Identify which cell holds the provided text, then report its (X, Y) central coordinate. 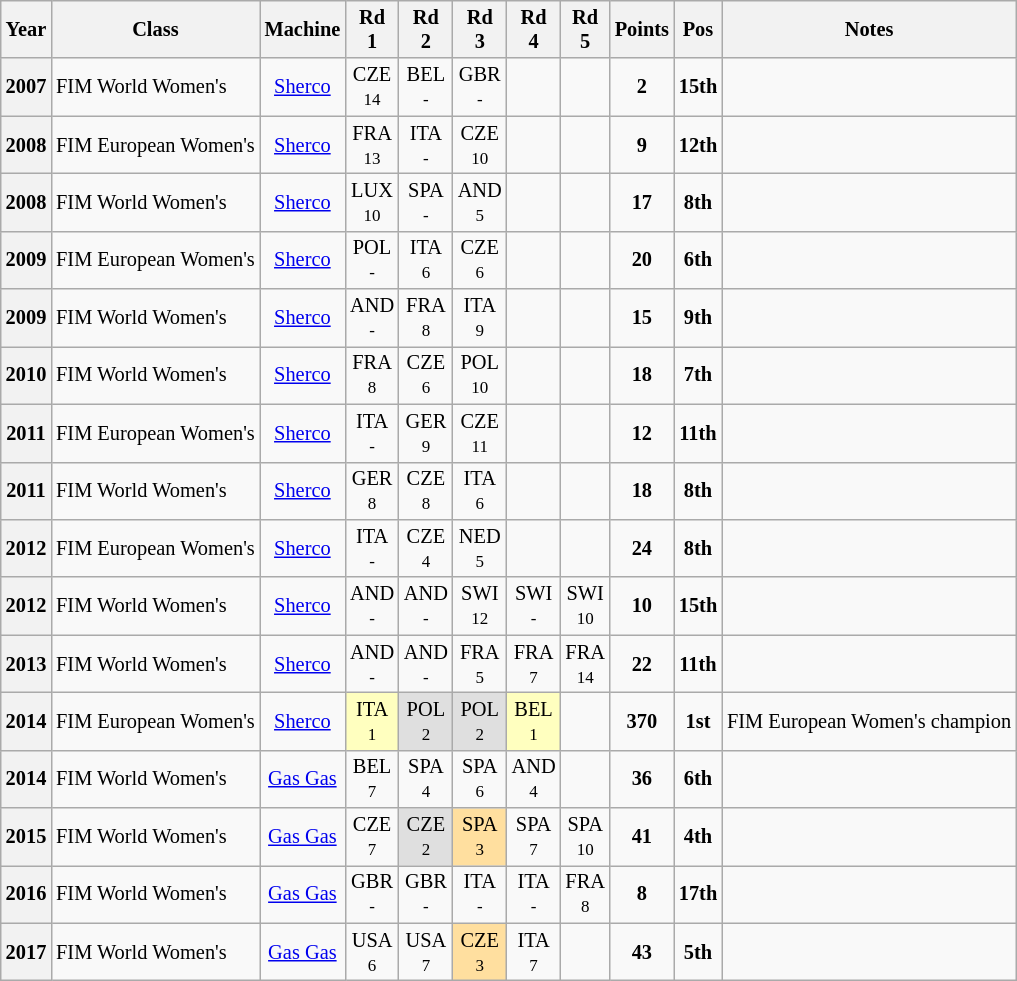
FRA5 (480, 664)
12th (698, 145)
12 (642, 433)
CZE3 (480, 952)
Rd4 (534, 29)
SPA- (426, 202)
GER8 (372, 491)
24 (642, 548)
2 (642, 87)
CZE11 (480, 433)
370 (642, 721)
20 (642, 260)
USA7 (426, 952)
Rd3 (480, 29)
Rd5 (584, 29)
CZE7 (372, 837)
FRA7 (534, 664)
POL10 (480, 375)
8 (642, 894)
2015 (26, 837)
ITA7 (534, 952)
CZE4 (426, 548)
CZE10 (480, 145)
41 (642, 837)
Rd2 (426, 29)
1st (698, 721)
BEL- (426, 87)
Machine (303, 29)
SPA4 (426, 779)
2007 (26, 87)
SPA6 (480, 779)
17th (698, 894)
2010 (26, 375)
CZE8 (426, 491)
Notes (869, 29)
ITA1 (372, 721)
7th (698, 375)
9 (642, 145)
SWI12 (480, 606)
Class (155, 29)
AND5 (480, 202)
9th (698, 318)
SWI- (534, 606)
Pos (698, 29)
FRA13 (372, 145)
AND4 (534, 779)
2016 (26, 894)
43 (642, 952)
2013 (26, 664)
5th (698, 952)
4th (698, 837)
2017 (26, 952)
USA6 (372, 952)
Rd1 (372, 29)
SPA10 (584, 837)
BEL1 (534, 721)
22 (642, 664)
15 (642, 318)
SWI10 (584, 606)
CZE2 (426, 837)
17 (642, 202)
SPA3 (480, 837)
GER9 (426, 433)
CZE14 (372, 87)
FRA14 (584, 664)
NED5 (480, 548)
POL- (372, 260)
SPA7 (534, 837)
LUX10 (372, 202)
Year (26, 29)
10 (642, 606)
ITA9 (480, 318)
36 (642, 779)
Points (642, 29)
BEL7 (372, 779)
FIM European Women's champion (869, 721)
